Provide the (X, Y) coordinate of the cell's center where the given text is located.  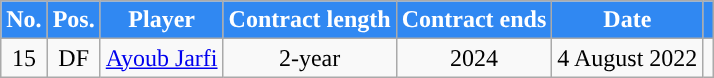
15 (24, 58)
4 August 2022 (628, 58)
DF (74, 58)
Contract length (310, 20)
Pos. (74, 20)
No. (24, 20)
2-year (310, 58)
2024 (474, 58)
Date (628, 20)
Contract ends (474, 20)
Ayoub Jarfi (162, 58)
Player (162, 20)
